Scan for the cell matching the given text and deliver its (x, y) coordinate at center. 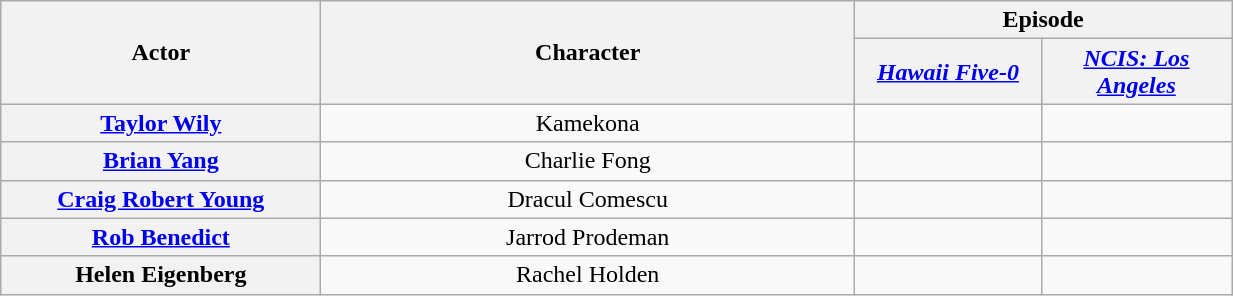
Taylor Wily (161, 123)
Jarrod Prodeman (588, 237)
Actor (161, 52)
Character (588, 52)
NCIS: Los Angeles (1136, 72)
Episode (1044, 20)
Kamekona (588, 123)
Craig Robert Young (161, 199)
Rachel Holden (588, 275)
Charlie Fong (588, 161)
Brian Yang (161, 161)
Rob Benedict (161, 237)
Dracul Comescu (588, 199)
Helen Eigenberg (161, 275)
Hawaii Five-0 (948, 72)
